Detect which cell encompasses the target text, then output its (X, Y) center coordinate. 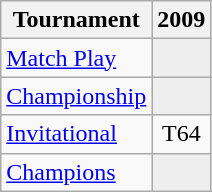
T64 (182, 134)
Tournament (76, 20)
Invitational (76, 134)
Champions (76, 172)
Championship (76, 96)
2009 (182, 20)
Match Play (76, 58)
